Identify which cell holds the provided text, then report its (X, Y) central coordinate. 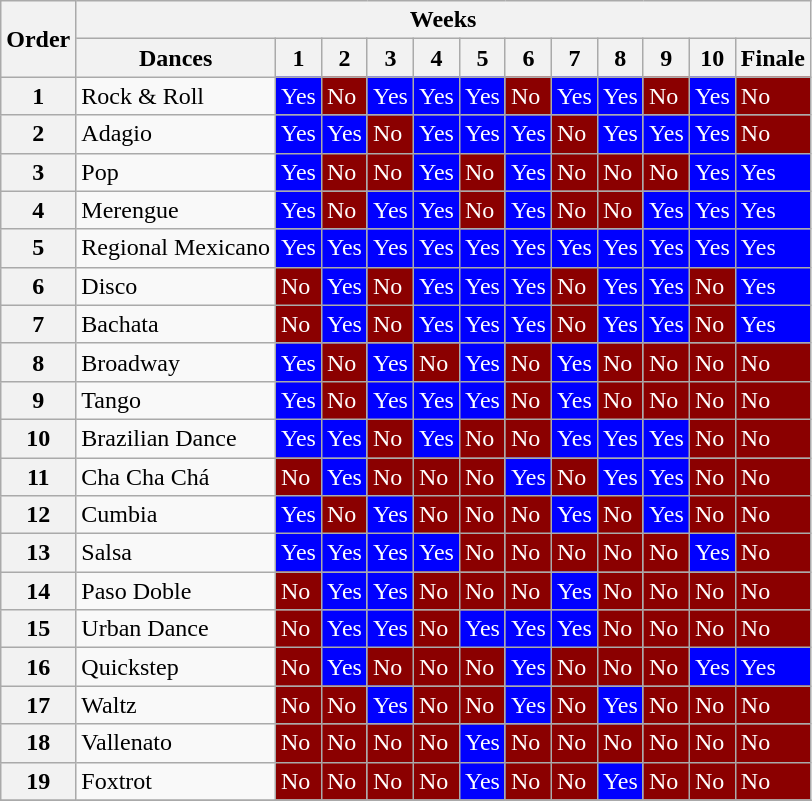
18 (38, 743)
Bachata (176, 324)
Regional Mexicano (176, 248)
Tango (176, 400)
Cumbia (176, 515)
Salsa (176, 553)
11 (38, 477)
12 (38, 515)
15 (38, 629)
Disco (176, 286)
Adagio (176, 134)
Cha Cha Chá (176, 477)
Urban Dance (176, 629)
Merengue (176, 210)
19 (38, 781)
13 (38, 553)
Order (38, 39)
Rock & Roll (176, 96)
Paso Doble (176, 591)
16 (38, 667)
Pop (176, 172)
Finale (772, 58)
Dances (176, 58)
Broadway (176, 362)
Waltz (176, 705)
14 (38, 591)
Foxtrot (176, 781)
Vallenato (176, 743)
17 (38, 705)
Weeks (444, 20)
Brazilian Dance (176, 438)
Quickstep (176, 667)
